Return [x, y] of the center of cell containing provided text 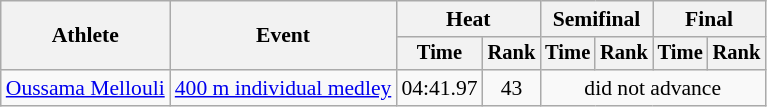
Oussama Mellouli [86, 88]
04:41.97 [439, 88]
43 [512, 88]
Event [284, 36]
Heat [468, 19]
Semifinal [596, 19]
400 m individual medley [284, 88]
did not advance [652, 88]
Athlete [86, 36]
Final [709, 19]
